Scan for the cell matching the given text and deliver its [x, y] coordinate at center. 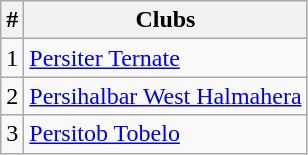
Clubs [166, 20]
2 [12, 96]
3 [12, 134]
Persitob Tobelo [166, 134]
# [12, 20]
1 [12, 58]
Persihalbar West Halmahera [166, 96]
Persiter Ternate [166, 58]
